Search for the cell housing the specified text and yield its [x, y] center coordinate. 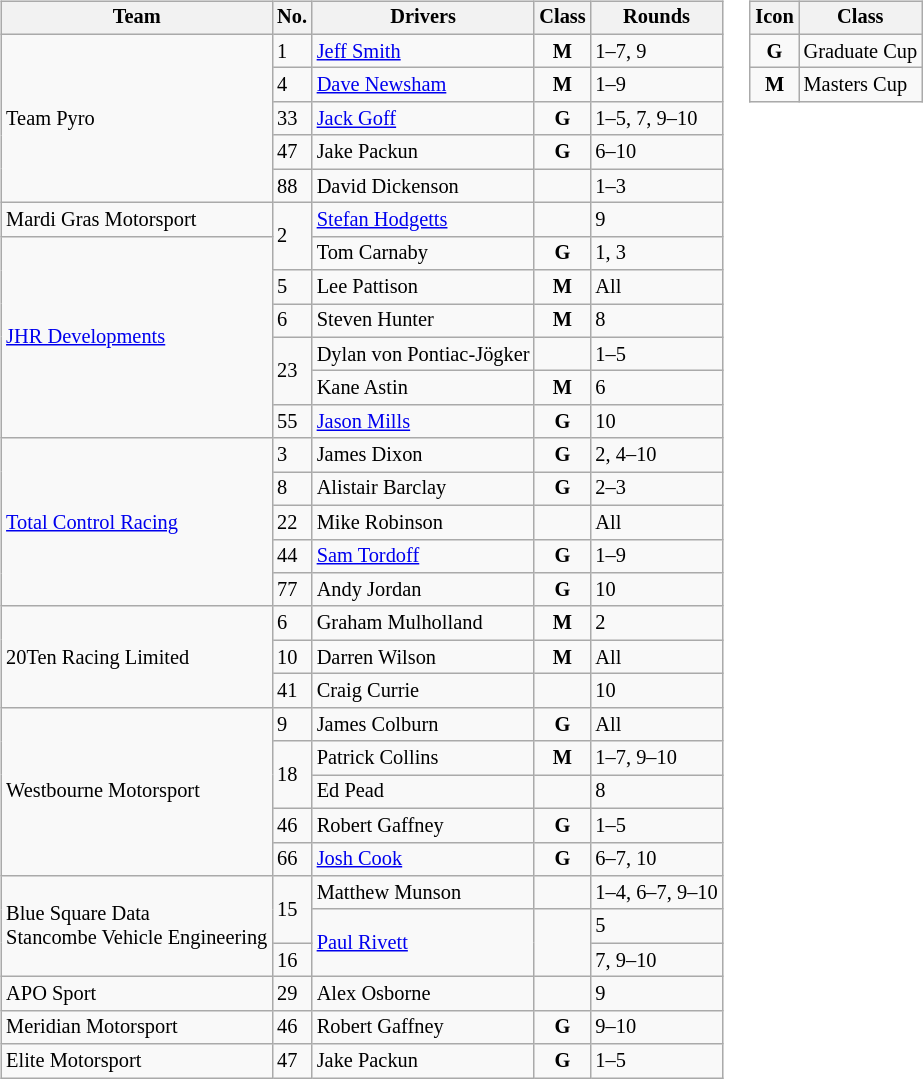
Matthew Munson [424, 893]
Total Control Racing [136, 522]
James Dixon [424, 455]
Kane Astin [424, 388]
41 [292, 691]
18 [292, 774]
Andy Jordan [424, 590]
APO Sport [136, 994]
1–7, 9–10 [657, 758]
Steven Hunter [424, 321]
1–7, 9 [657, 51]
Team [136, 18]
Meridian Motorsport [136, 1027]
33 [292, 119]
Mike Robinson [424, 522]
No. [292, 18]
Alex Osborne [424, 994]
55 [292, 422]
Lee Pattison [424, 287]
Graham Mulholland [424, 623]
Jason Mills [424, 422]
Jeff Smith [424, 51]
James Colburn [424, 724]
9–10 [657, 1027]
Alistair Barclay [424, 489]
29 [292, 994]
Ed Pead [424, 792]
15 [292, 910]
Dave Newsham [424, 85]
22 [292, 522]
6–10 [657, 152]
44 [292, 556]
Dylan von Pontiac-Jögker [424, 354]
77 [292, 590]
Patrick Collins [424, 758]
Westbourne Motorsport [136, 791]
Drivers [424, 18]
Darren Wilson [424, 657]
Stefan Hodgetts [424, 220]
Jack Goff [424, 119]
2–3 [657, 489]
Blue Square DataStancombe Vehicle Engineering [136, 926]
6–7, 10 [657, 859]
Josh Cook [424, 859]
Rounds [657, 18]
1–3 [657, 186]
Craig Currie [424, 691]
1 [292, 51]
Graduate Cup [860, 51]
1, 3 [657, 253]
1–5, 7, 9–10 [657, 119]
JHR Developments [136, 337]
66 [292, 859]
Sam Tordoff [424, 556]
Icon [774, 18]
Team Pyro [136, 118]
20Ten Racing Limited [136, 656]
David Dickenson [424, 186]
88 [292, 186]
16 [292, 960]
Paul Rivett [424, 942]
23 [292, 370]
1–4, 6–7, 9–10 [657, 893]
Elite Motorsport [136, 1061]
7, 9–10 [657, 960]
4 [292, 85]
3 [292, 455]
Mardi Gras Motorsport [136, 220]
Tom Carnaby [424, 253]
Masters Cup [860, 85]
2, 4–10 [657, 455]
